Find where the given text appears and provide that cell's center as [X, Y] coordinate. 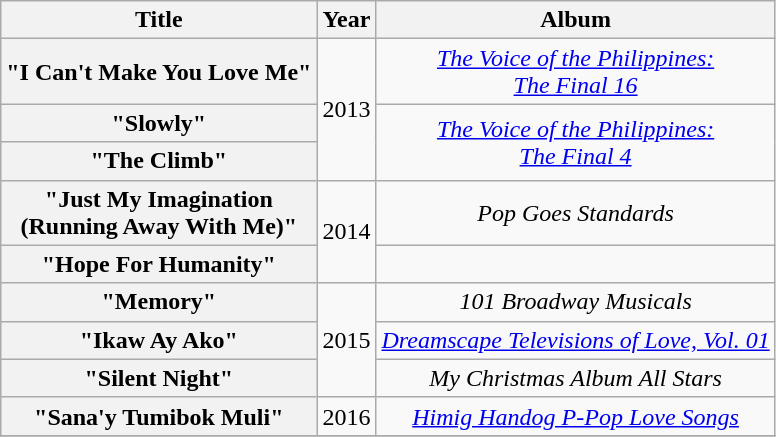
My Christmas Album All Stars [576, 378]
2013 [346, 110]
Himig Handog P-Pop Love Songs [576, 416]
"Hope For Humanity" [159, 264]
"Just My Imagination(Running Away With Me)" [159, 212]
The Voice of the Philippines:The Final 16 [576, 72]
"Memory" [159, 302]
Pop Goes Standards [576, 212]
"Slowly" [159, 123]
101 Broadway Musicals [576, 302]
2016 [346, 416]
Title [159, 20]
Year [346, 20]
Album [576, 20]
"The Climb" [159, 161]
2014 [346, 232]
"I Can't Make You Love Me" [159, 72]
"Ikaw Ay Ako" [159, 340]
"Silent Night" [159, 378]
Dreamscape Televisions of Love, Vol. 01 [576, 340]
The Voice of the Philippines:The Final 4 [576, 142]
2015 [346, 340]
"Sana'y Tumibok Muli" [159, 416]
